Locate the cell with the specified text and output its [X, Y] center coordinate. 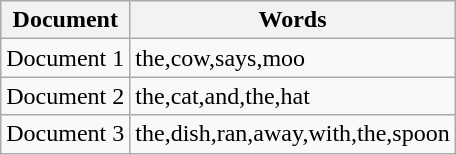
Document 1 [66, 58]
Document [66, 20]
the,cow,says,moo [292, 58]
Document 3 [66, 134]
Words [292, 20]
the,dish,ran,away,with,the,spoon [292, 134]
Document 2 [66, 96]
the,cat,and,the,hat [292, 96]
